Capture the cell that displays the provided text and extract its (X, Y) central coordinate. 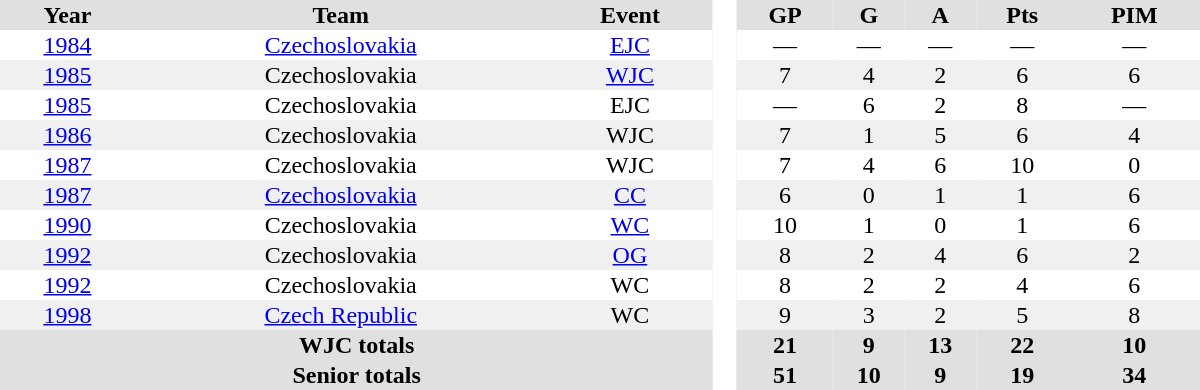
OG (630, 255)
Team (341, 15)
1986 (68, 135)
A (940, 15)
22 (1022, 345)
Event (630, 15)
Year (68, 15)
Pts (1022, 15)
Senior totals (356, 375)
WJC totals (356, 345)
PIM (1134, 15)
Czech Republic (341, 315)
GP (785, 15)
CC (630, 195)
34 (1134, 375)
3 (868, 315)
G (868, 15)
1990 (68, 225)
1984 (68, 45)
13 (940, 345)
51 (785, 375)
1998 (68, 315)
21 (785, 345)
19 (1022, 375)
